Pinpoint the cell where the given text exists, returning its [x, y] midpoint coordinate. 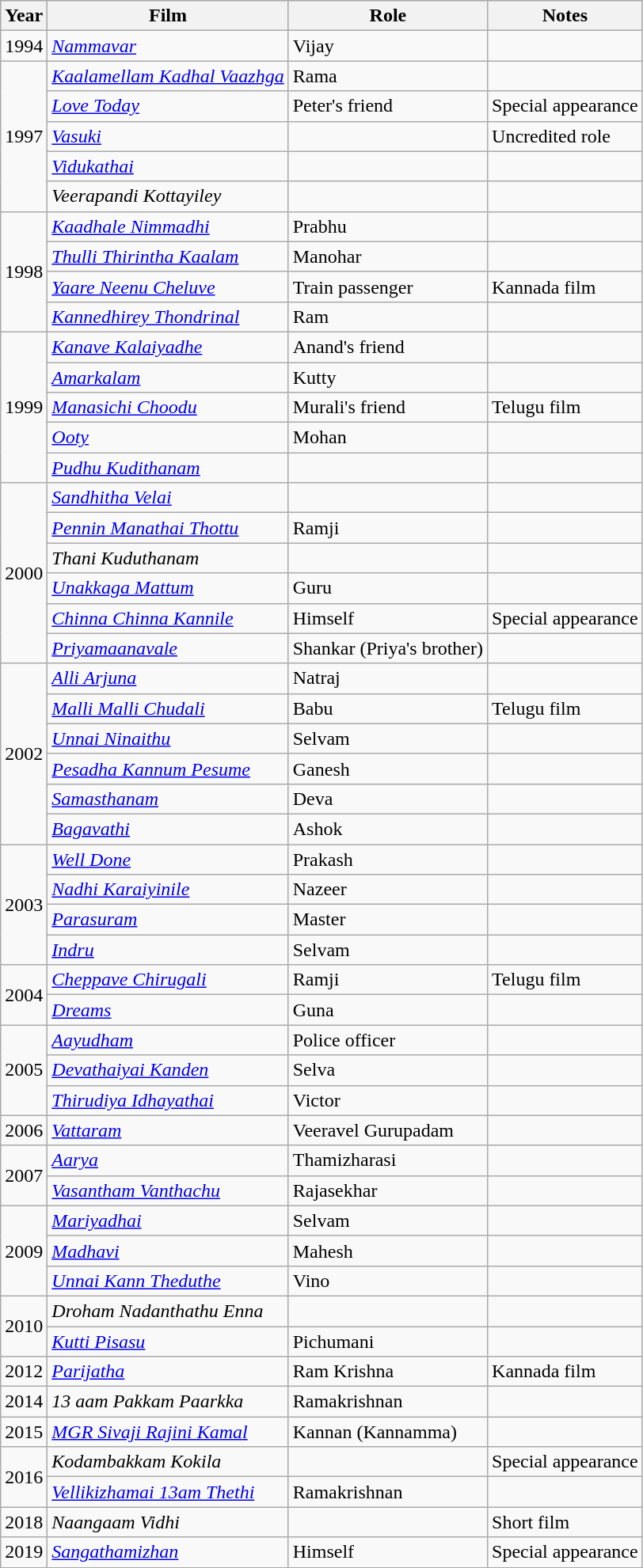
2015 [24, 1432]
Ashok [388, 829]
Dreams [168, 1010]
Vino [388, 1281]
2019 [24, 1552]
Babu [388, 708]
Kutti Pisasu [168, 1342]
2009 [24, 1251]
Peter's friend [388, 106]
Madhavi [168, 1251]
2006 [24, 1130]
1999 [24, 407]
Prakash [388, 859]
1998 [24, 271]
Sandhitha Velai [168, 498]
Unnai Kann Theduthe [168, 1281]
Mahesh [388, 1251]
Shankar (Priya's brother) [388, 648]
Amarkalam [168, 378]
Pesadha Kannum Pesume [168, 769]
Thamizharasi [388, 1160]
Uncredited role [565, 136]
Thulli Thirintha Kaalam [168, 256]
2010 [24, 1326]
Veerapandi Kottayiley [168, 196]
Pennin Manathai Thottu [168, 528]
Nazeer [388, 890]
Nadhi Karaiyinile [168, 890]
Deva [388, 799]
Short film [565, 1522]
Ooty [168, 438]
1994 [24, 46]
2002 [24, 754]
Police officer [388, 1040]
Kannan (Kannamma) [388, 1432]
2007 [24, 1175]
2018 [24, 1522]
Aarya [168, 1160]
Thani Kuduthanam [168, 558]
Ram Krishna [388, 1372]
Devathaiyai Kanden [168, 1070]
Unakkaga Mattum [168, 588]
Aayudham [168, 1040]
Pudhu Kudithanam [168, 468]
Rajasekhar [388, 1190]
Chinna Chinna Kannile [168, 618]
Train passenger [388, 287]
Veeravel Gurupadam [388, 1130]
Rama [388, 76]
Manasichi Choodu [168, 408]
Vijay [388, 46]
Notes [565, 16]
Kanave Kalaiyadhe [168, 347]
MGR Sivaji Rajini Kamal [168, 1432]
Kaalamellam Kadhal Vaazhga [168, 76]
Cheppave Chirugali [168, 980]
Vidukathai [168, 166]
Bagavathi [168, 829]
Alli Arjuna [168, 678]
Film [168, 16]
Role [388, 16]
Pichumani [388, 1342]
Mohan [388, 438]
Vattaram [168, 1130]
2003 [24, 904]
Yaare Neenu Cheluve [168, 287]
Kodambakkam Kokila [168, 1462]
13 aam Pakkam Paarkka [168, 1402]
Prabhu [388, 226]
Anand's friend [388, 347]
Kutty [388, 378]
Kannedhirey Thondrinal [168, 317]
Parasuram [168, 920]
Sangathamizhan [168, 1552]
Samasthanam [168, 799]
Natraj [388, 678]
Master [388, 920]
Droham Nadanthathu Enna [168, 1311]
Manohar [388, 256]
2004 [24, 995]
Parijatha [168, 1372]
2005 [24, 1070]
Well Done [168, 859]
Vasantham Vanthachu [168, 1190]
Unnai Ninaithu [168, 738]
Nammavar [168, 46]
Malli Malli Chudali [168, 708]
Mariyadhai [168, 1221]
Ram [388, 317]
Thirudiya Idhayathai [168, 1100]
Naangaam Vidhi [168, 1522]
2012 [24, 1372]
Love Today [168, 106]
Vellikizhamai 13am Thethi [168, 1492]
Priyamaanavale [168, 648]
1997 [24, 136]
Ganesh [388, 769]
Kaadhale Nimmadhi [168, 226]
Indru [168, 950]
2014 [24, 1402]
2000 [24, 573]
Murali's friend [388, 408]
Guru [388, 588]
Selva [388, 1070]
Vasuki [168, 136]
2016 [24, 1477]
Victor [388, 1100]
Year [24, 16]
Guna [388, 1010]
